Output the [X, Y] coordinate of the center of the cell containing the given text.  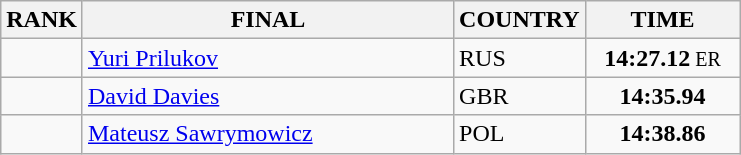
Mateusz Sawrymowicz [268, 134]
POL [520, 134]
COUNTRY [520, 20]
TIME [662, 20]
14:35.94 [662, 96]
RUS [520, 58]
David Davies [268, 96]
GBR [520, 96]
FINAL [268, 20]
14:27.12 ER [662, 58]
14:38.86 [662, 134]
Yuri Prilukov [268, 58]
RANK [42, 20]
